From the cell containing the given text, extract its center point as [X, Y] coordinate. 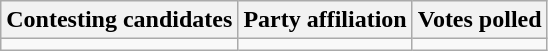
Party affiliation [325, 20]
Contesting candidates [120, 20]
Votes polled [480, 20]
